Capture the cell that displays the provided text and extract its [x, y] central coordinate. 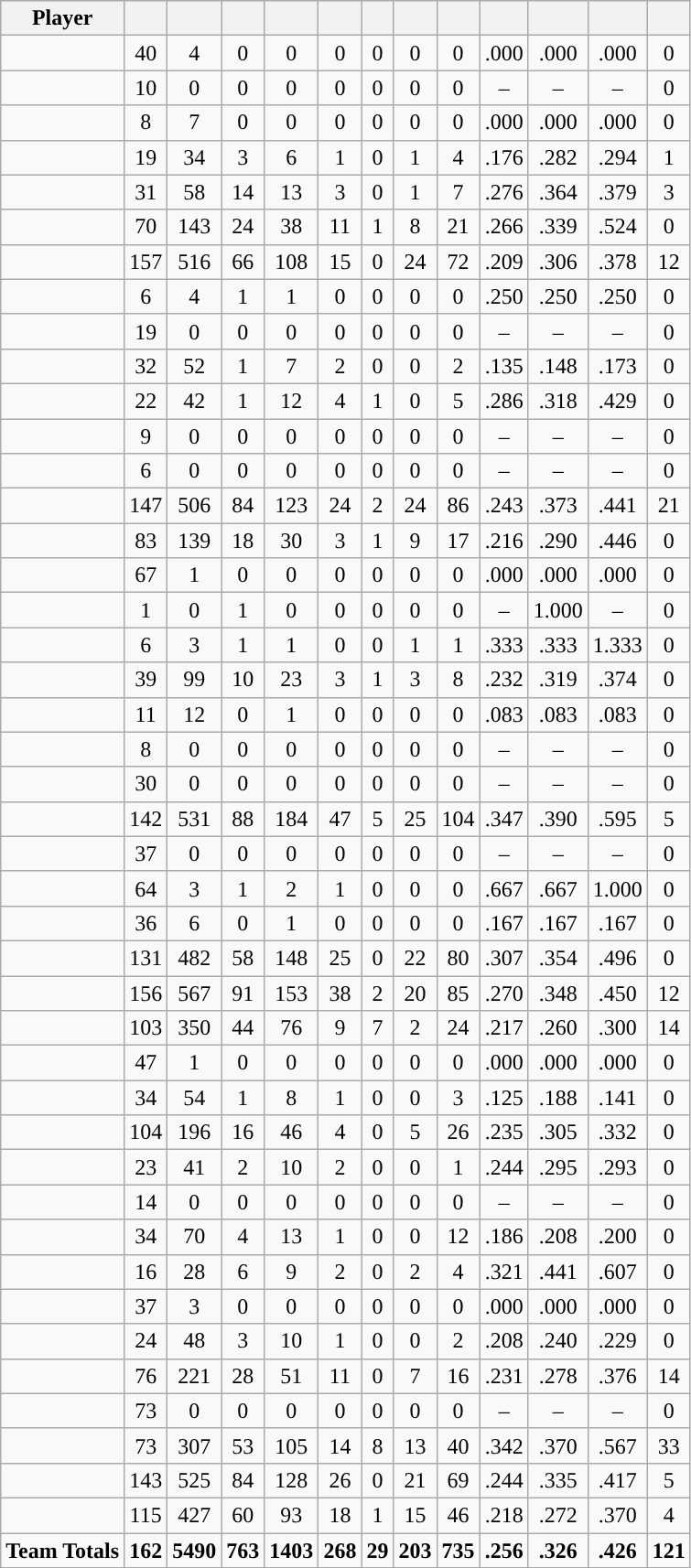
.417 [617, 1480]
.374 [617, 680]
5490 [194, 1551]
51 [291, 1376]
.188 [558, 1098]
.235 [503, 1133]
.218 [503, 1515]
506 [194, 506]
.256 [503, 1551]
.141 [617, 1098]
.266 [503, 227]
31 [146, 192]
1403 [291, 1551]
103 [146, 1028]
Player [62, 18]
350 [194, 1028]
.282 [558, 157]
.607 [617, 1272]
.376 [617, 1376]
.342 [503, 1445]
.348 [558, 993]
.216 [503, 541]
147 [146, 506]
.306 [558, 262]
.321 [503, 1272]
516 [194, 262]
148 [291, 958]
.200 [617, 1237]
.229 [617, 1341]
66 [243, 262]
.232 [503, 680]
.217 [503, 1028]
.335 [558, 1480]
36 [146, 923]
763 [243, 1551]
.186 [503, 1237]
.276 [503, 192]
72 [458, 262]
156 [146, 993]
.339 [558, 227]
196 [194, 1133]
162 [146, 1551]
.373 [558, 506]
128 [291, 1480]
.293 [617, 1167]
108 [291, 262]
.307 [503, 958]
64 [146, 888]
735 [458, 1551]
.446 [617, 541]
52 [194, 366]
54 [194, 1098]
.260 [558, 1028]
.318 [558, 401]
.173 [617, 366]
.567 [617, 1445]
.176 [503, 157]
93 [291, 1515]
531 [194, 819]
268 [340, 1551]
88 [243, 819]
.148 [558, 366]
221 [194, 1376]
567 [194, 993]
.286 [503, 401]
85 [458, 993]
.290 [558, 541]
.319 [558, 680]
.379 [617, 192]
131 [146, 958]
.524 [617, 227]
.278 [558, 1376]
.450 [617, 993]
20 [416, 993]
86 [458, 506]
99 [194, 680]
.272 [558, 1515]
307 [194, 1445]
.295 [558, 1167]
105 [291, 1445]
60 [243, 1515]
.378 [617, 262]
80 [458, 958]
139 [194, 541]
83 [146, 541]
.209 [503, 262]
69 [458, 1480]
.294 [617, 157]
.270 [503, 993]
.326 [558, 1551]
.125 [503, 1098]
.390 [558, 819]
.305 [558, 1133]
.364 [558, 192]
.595 [617, 819]
67 [146, 575]
121 [668, 1551]
.496 [617, 958]
32 [146, 366]
.135 [503, 366]
41 [194, 1167]
42 [194, 401]
53 [243, 1445]
.426 [617, 1551]
48 [194, 1341]
115 [146, 1515]
525 [194, 1480]
33 [668, 1445]
.332 [617, 1133]
482 [194, 958]
39 [146, 680]
1.333 [617, 645]
157 [146, 262]
427 [194, 1515]
44 [243, 1028]
.429 [617, 401]
142 [146, 819]
153 [291, 993]
.243 [503, 506]
.231 [503, 1376]
.354 [558, 958]
.240 [558, 1341]
91 [243, 993]
123 [291, 506]
.300 [617, 1028]
.347 [503, 819]
184 [291, 819]
203 [416, 1551]
29 [377, 1551]
Team Totals [62, 1551]
17 [458, 541]
